Locate the cell with the specified text and output its (x, y) center coordinate. 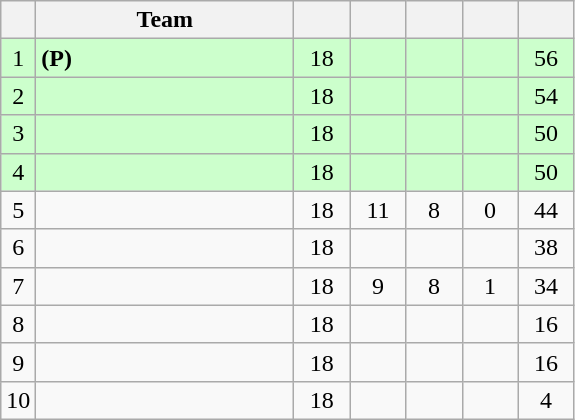
10 (18, 400)
5 (18, 210)
56 (546, 58)
54 (546, 96)
3 (18, 134)
(P) (165, 58)
Team (165, 20)
2 (18, 96)
11 (378, 210)
44 (546, 210)
6 (18, 248)
38 (546, 248)
34 (546, 286)
7 (18, 286)
0 (490, 210)
